Detect which cell encompasses the target text, then output its (x, y) center coordinate. 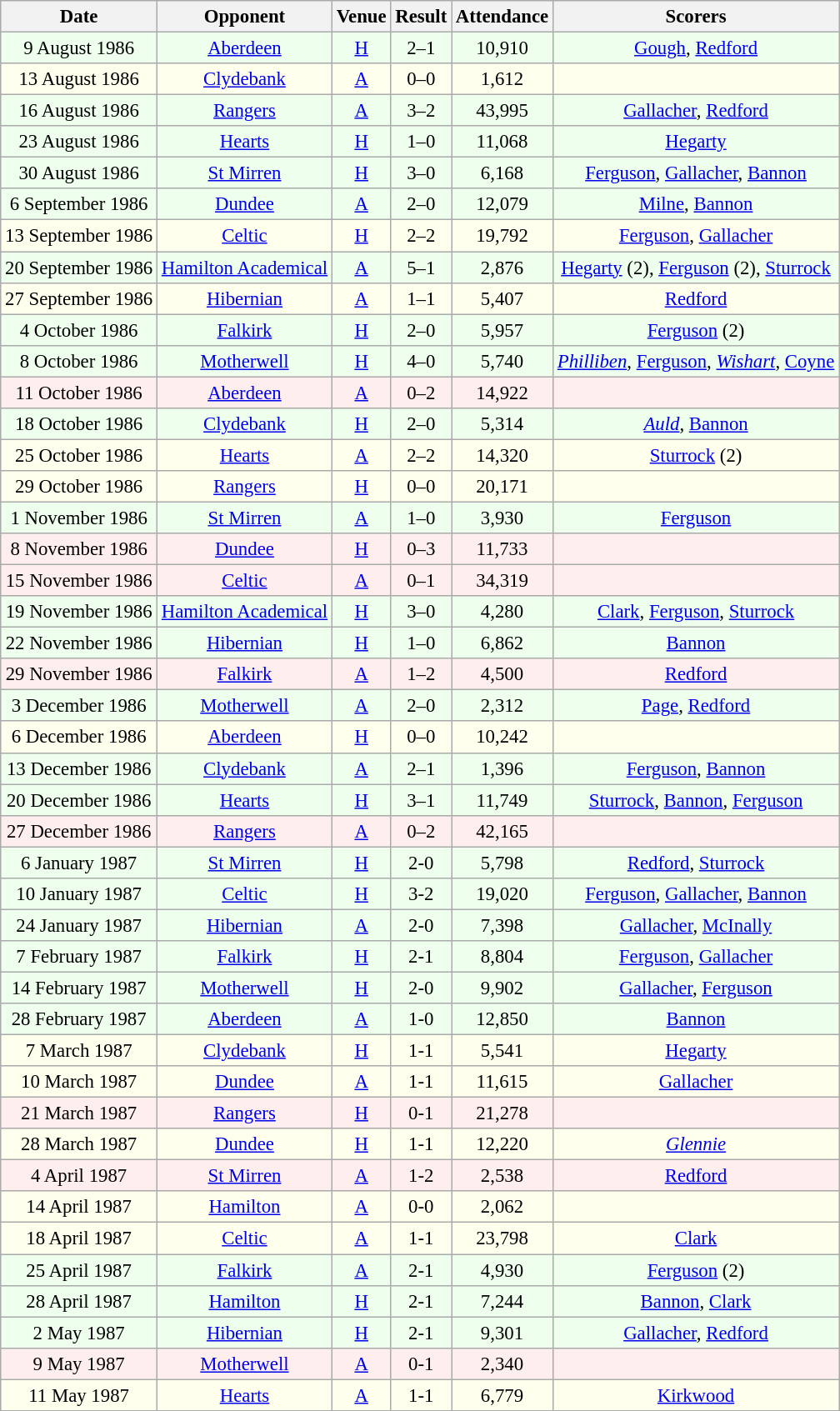
2 May 1987 (79, 1333)
0–1 (422, 581)
21,278 (502, 1113)
1-2 (422, 1176)
Venue (362, 17)
5,407 (502, 298)
Glennie (695, 1144)
3–1 (422, 800)
25 April 1987 (79, 1270)
4 October 1986 (79, 330)
5,957 (502, 330)
Bannon, Clark (695, 1301)
Sturrock, Bannon, Ferguson (695, 800)
3 December 1986 (79, 706)
8,804 (502, 957)
5,798 (502, 863)
5,541 (502, 1051)
0–3 (422, 549)
Sturrock (2) (695, 455)
12,220 (502, 1144)
43,995 (502, 111)
28 March 1987 (79, 1144)
1–1 (422, 298)
4–0 (422, 361)
7 February 1987 (79, 957)
11,615 (502, 1082)
11,733 (502, 549)
9 August 1986 (79, 48)
Hegarty (2), Ferguson (2), Sturrock (695, 268)
Scorers (695, 17)
1,612 (502, 79)
Clark, Ferguson, Sturrock (695, 612)
Ferguson, Bannon (695, 768)
13 August 1986 (79, 79)
19,020 (502, 894)
0-0 (422, 1208)
28 February 1987 (79, 1019)
11 October 1986 (79, 393)
Milne, Bannon (695, 204)
5–1 (422, 268)
1 November 1986 (79, 518)
4,280 (502, 612)
Redford, Sturrock (695, 863)
6,779 (502, 1395)
Gough, Redford (695, 48)
6,168 (502, 173)
19 November 1986 (79, 612)
Gallacher, Ferguson (695, 988)
27 September 1986 (79, 298)
2,538 (502, 1176)
20 December 1986 (79, 800)
16 August 1986 (79, 111)
10,242 (502, 738)
20 September 1986 (79, 268)
4 April 1987 (79, 1176)
11,068 (502, 142)
10 January 1987 (79, 894)
Gallacher, McInally (695, 925)
Date (79, 17)
2,312 (502, 706)
7 March 1987 (79, 1051)
11 May 1987 (79, 1395)
8 November 1986 (79, 549)
14 February 1987 (79, 988)
28 April 1987 (79, 1301)
Page, Redford (695, 706)
30 August 1986 (79, 173)
19,792 (502, 236)
3-2 (422, 894)
27 December 1986 (79, 831)
1,396 (502, 768)
8 October 1986 (79, 361)
13 December 1986 (79, 768)
29 November 1986 (79, 674)
14,320 (502, 455)
42,165 (502, 831)
Result (422, 17)
11,749 (502, 800)
1-0 (422, 1019)
6 January 1987 (79, 863)
Attendance (502, 17)
20,171 (502, 487)
9 May 1987 (79, 1363)
6 September 1986 (79, 204)
3–2 (422, 111)
Ferguson (695, 518)
24 January 1987 (79, 925)
10,910 (502, 48)
3,930 (502, 518)
29 October 1986 (79, 487)
10 March 1987 (79, 1082)
12,850 (502, 1019)
14 April 1987 (79, 1208)
2,876 (502, 268)
7,398 (502, 925)
2,062 (502, 1208)
5,314 (502, 424)
7,244 (502, 1301)
Kirkwood (695, 1395)
Philliben, Ferguson, Wishart, Coyne (695, 361)
Gallacher (695, 1082)
Auld, Bannon (695, 424)
21 March 1987 (79, 1113)
Opponent (245, 17)
Clark (695, 1238)
18 April 1987 (79, 1238)
6,862 (502, 643)
14,922 (502, 393)
25 October 1986 (79, 455)
5,740 (502, 361)
9,902 (502, 988)
4,500 (502, 674)
23,798 (502, 1238)
9,301 (502, 1333)
23 August 1986 (79, 142)
6 December 1986 (79, 738)
34,319 (502, 581)
22 November 1986 (79, 643)
2,340 (502, 1363)
4,930 (502, 1270)
18 October 1986 (79, 424)
1–2 (422, 674)
12,079 (502, 204)
15 November 1986 (79, 581)
13 September 1986 (79, 236)
